Scan for the cell matching the given text and deliver its [x, y] coordinate at center. 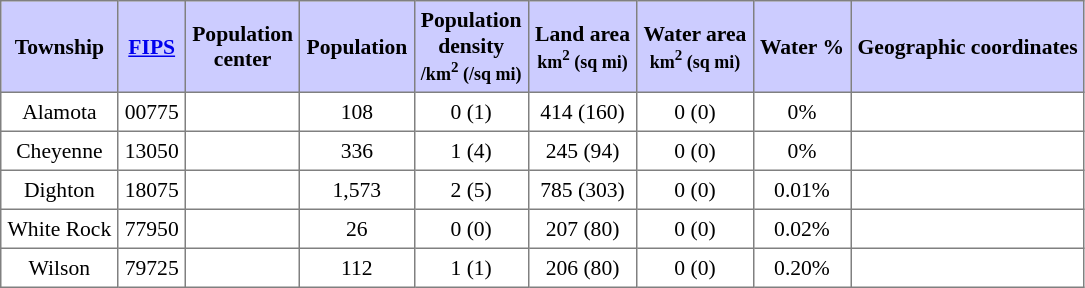
2 (5) [471, 190]
Township [60, 47]
0 (1) [471, 112]
108 [357, 112]
13050 [152, 150]
Populationdensity/km2 (/sq mi) [471, 47]
79725 [152, 268]
White Rock [60, 228]
112 [357, 268]
1,573 [357, 190]
Wilson [60, 268]
Populationcenter [242, 47]
Water % [802, 47]
26 [357, 228]
FIPS [152, 47]
Alamota [60, 112]
77950 [152, 228]
0.01% [802, 190]
Population [357, 47]
Dighton [60, 190]
Geographic coordinates [968, 47]
1 (1) [471, 268]
00775 [152, 112]
245 (94) [582, 150]
336 [357, 150]
1 (4) [471, 150]
206 (80) [582, 268]
0.20% [802, 268]
207 (80) [582, 228]
0.02% [802, 228]
Land areakm2 (sq mi) [582, 47]
414 (160) [582, 112]
Cheyenne [60, 150]
Water areakm2 (sq mi) [695, 47]
18075 [152, 190]
785 (303) [582, 190]
